Search for the cell housing the specified text and yield its [x, y] center coordinate. 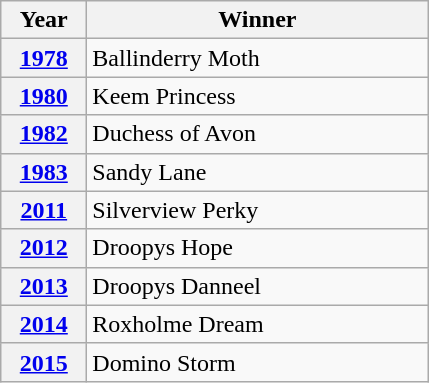
2012 [44, 248]
Year [44, 20]
2015 [44, 362]
1983 [44, 172]
Duchess of Avon [258, 134]
Silverview Perky [258, 210]
2011 [44, 210]
Ballinderry Moth [258, 58]
1980 [44, 96]
Droopys Hope [258, 248]
1978 [44, 58]
2013 [44, 286]
2014 [44, 324]
Droopys Danneel [258, 286]
Sandy Lane [258, 172]
Roxholme Dream [258, 324]
Keem Princess [258, 96]
Winner [258, 20]
Domino Storm [258, 362]
1982 [44, 134]
